Scan for the cell matching the given text and deliver its (x, y) coordinate at center. 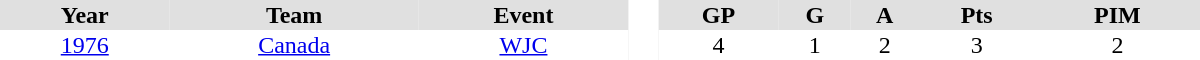
Pts (976, 15)
A (885, 15)
Team (294, 15)
3 (976, 45)
G (815, 15)
GP (718, 15)
PIM (1118, 15)
4 (718, 45)
1976 (85, 45)
Year (85, 15)
Canada (294, 45)
Event (524, 15)
1 (815, 45)
WJC (524, 45)
